Determine the (x, y) coordinate at the center of the cell enclosing the given text.  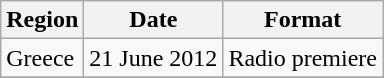
Radio premiere (303, 58)
Date (154, 20)
21 June 2012 (154, 58)
Region (42, 20)
Greece (42, 58)
Format (303, 20)
